Locate the cell with the specified text and output its (X, Y) center coordinate. 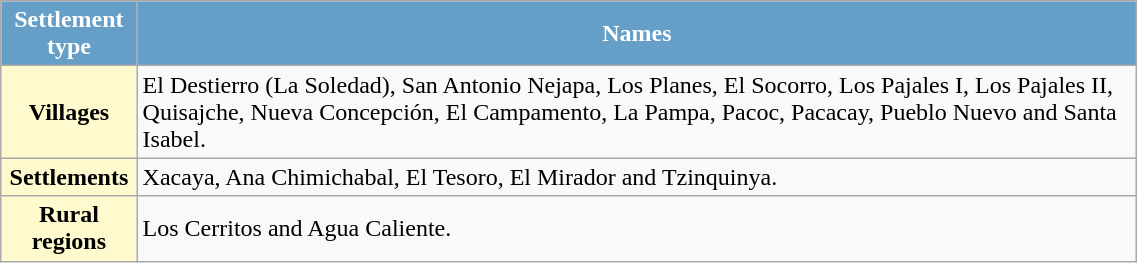
Xacaya, Ana Chimichabal, El Tesoro, El Mirador and Tzinquinya. (637, 177)
Settlements (69, 177)
Los Cerritos and Agua Caliente. (637, 228)
Settlement type (69, 34)
Names (637, 34)
Villages (69, 112)
Rural regions (69, 228)
